From the cell containing the given text, extract its center point as [x, y] coordinate. 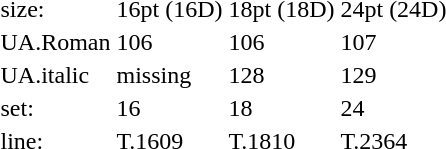
missing [170, 75]
128 [282, 75]
16 [170, 108]
18 [282, 108]
